Return [x, y] of the center of cell containing provided text 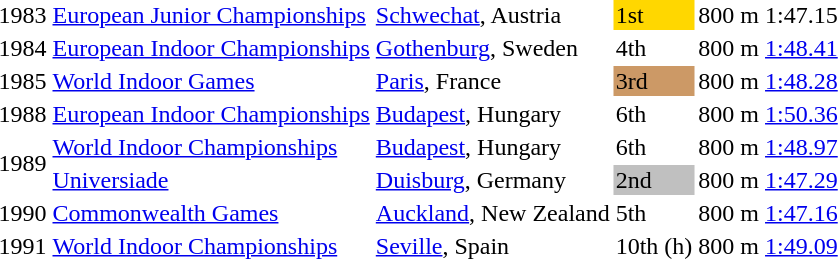
5th [654, 213]
Auckland, New Zealand [492, 213]
Gothenburg, Sweden [492, 48]
Schwechat, Austria [492, 15]
1st [654, 15]
3rd [654, 81]
2nd [654, 180]
Commonwealth Games [211, 213]
European Junior Championships [211, 15]
Universiade [211, 180]
Duisburg, Germany [492, 180]
World Indoor Championships [211, 147]
World Indoor Games [211, 81]
Paris, France [492, 81]
4th [654, 48]
